Provide the (x, y) coordinate of the cell's center where the given text is located.  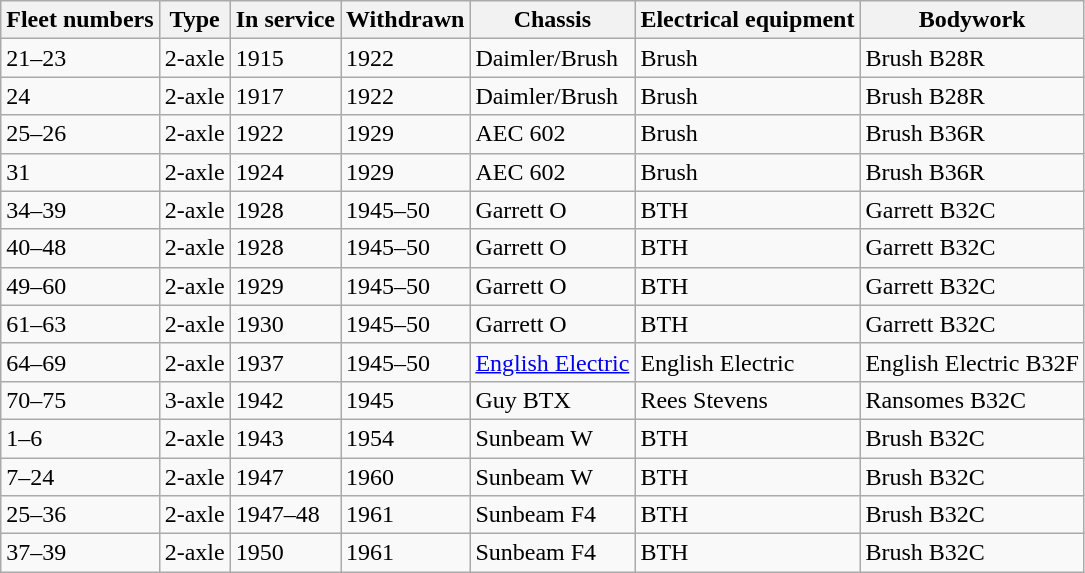
Type (194, 20)
1924 (285, 172)
24 (80, 96)
1915 (285, 58)
Chassis (552, 20)
Bodywork (972, 20)
1954 (406, 438)
1947–48 (285, 515)
40–48 (80, 248)
61–63 (80, 324)
1–6 (80, 438)
1945 (406, 400)
1930 (285, 324)
3-axle (194, 400)
Guy BTX (552, 400)
7–24 (80, 477)
1917 (285, 96)
25–36 (80, 515)
1943 (285, 438)
34–39 (80, 210)
Electrical equipment (748, 20)
25–26 (80, 134)
37–39 (80, 553)
1950 (285, 553)
Rees Stevens (748, 400)
1947 (285, 477)
Withdrawn (406, 20)
Fleet numbers (80, 20)
70–75 (80, 400)
1942 (285, 400)
English Electric B32F (972, 362)
64–69 (80, 362)
31 (80, 172)
1937 (285, 362)
1960 (406, 477)
49–60 (80, 286)
In service (285, 20)
21–23 (80, 58)
Ransomes B32C (972, 400)
